Return [X, Y] of the center of cell containing provided text 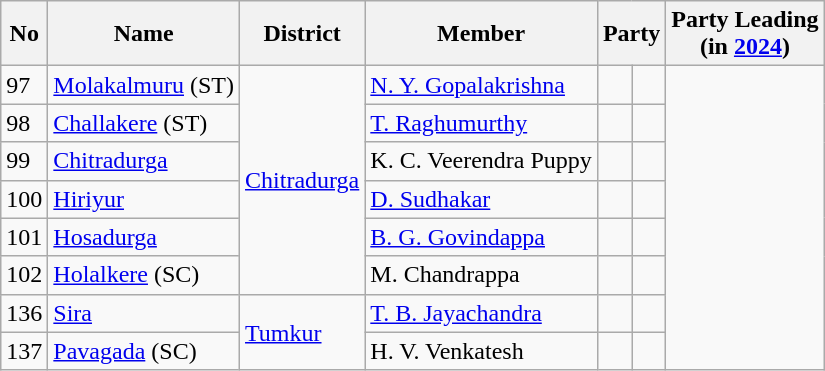
Member [482, 34]
99 [24, 161]
Holalkere (SC) [144, 275]
100 [24, 199]
M. Chandrappa [482, 275]
102 [24, 275]
T. B. Jayachandra [482, 313]
N. Y. Gopalakrishna [482, 85]
Molakalmuru (ST) [144, 85]
Party Leading(in 2024) [745, 34]
Party [631, 34]
Hiriyur [144, 199]
Sira [144, 313]
137 [24, 351]
T. Raghumurthy [482, 123]
Pavagada (SC) [144, 351]
Tumkur [302, 332]
Hosadurga [144, 237]
101 [24, 237]
97 [24, 85]
98 [24, 123]
Challakere (ST) [144, 123]
D. Sudhakar [482, 199]
H. V. Venkatesh [482, 351]
K. C. Veerendra Puppy [482, 161]
136 [24, 313]
No [24, 34]
Name [144, 34]
B. G. Govindappa [482, 237]
District [302, 34]
